Determine the [X, Y] coordinate at the center of the cell enclosing the given text.  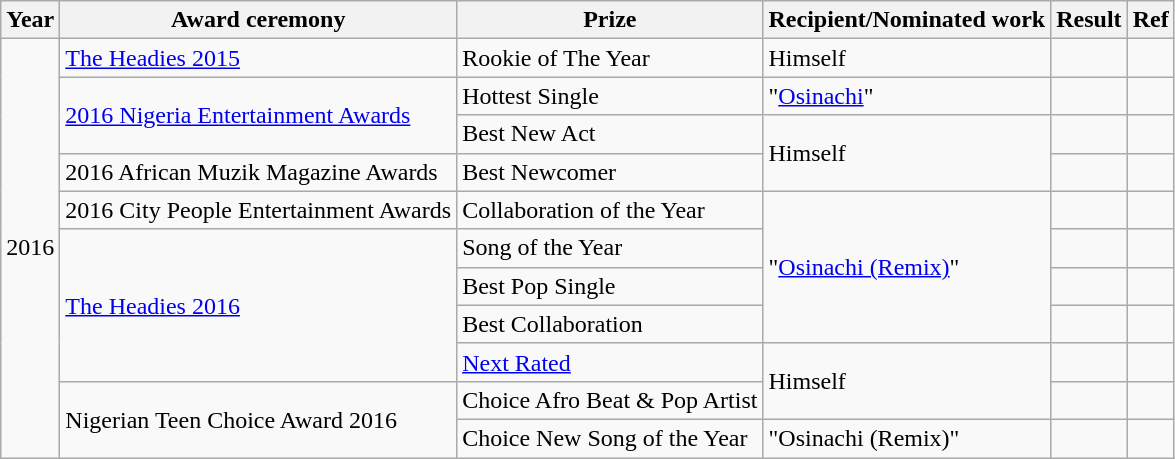
Rookie of The Year [610, 58]
Ref [1150, 20]
Hottest Single [610, 96]
Prize [610, 20]
2016 Nigeria Entertainment Awards [258, 115]
Choice Afro Beat & Pop Artist [610, 400]
Result [1089, 20]
Best Pop Single [610, 286]
The Headies 2015 [258, 58]
Song of the Year [610, 248]
The Headies 2016 [258, 305]
Best Newcomer [610, 172]
2016 [30, 248]
Year [30, 20]
Nigerian Teen Choice Award 2016 [258, 419]
Choice New Song of the Year [610, 438]
Collaboration of the Year [610, 210]
Best Collaboration [610, 324]
2016 City People Entertainment Awards [258, 210]
Recipient/Nominated work [907, 20]
Best New Act [610, 134]
"Osinachi" [907, 96]
2016 African Muzik Magazine Awards [258, 172]
Next Rated [610, 362]
Award ceremony [258, 20]
